Locate the cell with the specified text and output its (X, Y) center coordinate. 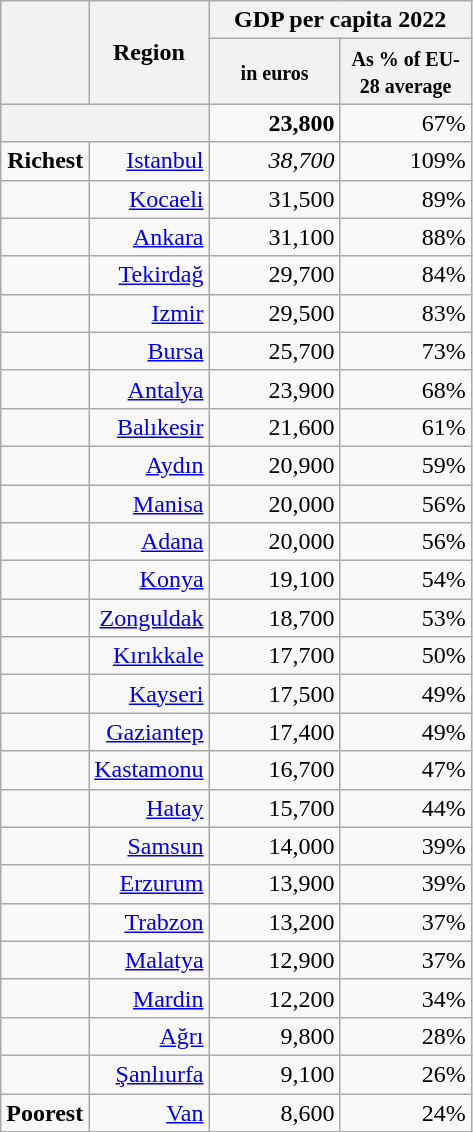
34% (406, 998)
Bursa (149, 351)
84% (406, 275)
14,000 (274, 846)
44% (406, 808)
28% (406, 1036)
54% (406, 580)
Konya (149, 580)
31,100 (274, 237)
61% (406, 427)
Richest (45, 161)
Van (149, 1113)
24% (406, 1113)
Region (149, 52)
Antalya (149, 389)
As % of EU-28 average (406, 72)
109% (406, 161)
16,700 (274, 770)
Manisa (149, 503)
Samsun (149, 846)
Erzurum (149, 884)
Malatya (149, 960)
Adana (149, 542)
Kayseri (149, 694)
13,900 (274, 884)
18,700 (274, 618)
Kastamonu (149, 770)
8,600 (274, 1113)
89% (406, 199)
88% (406, 237)
9,800 (274, 1036)
73% (406, 351)
21,600 (274, 427)
in euros (274, 72)
Zonguldak (149, 618)
20,900 (274, 465)
68% (406, 389)
Gaziantep (149, 732)
Şanlıurfa (149, 1074)
Poorest (45, 1113)
19,100 (274, 580)
26% (406, 1074)
Trabzon (149, 922)
Balıkesir (149, 427)
31,500 (274, 199)
53% (406, 618)
50% (406, 656)
Hatay (149, 808)
29,700 (274, 275)
17,400 (274, 732)
38,700 (274, 161)
17,500 (274, 694)
67% (406, 123)
17,700 (274, 656)
9,100 (274, 1074)
Kocaeli (149, 199)
Tekirdağ (149, 275)
Istanbul (149, 161)
29,500 (274, 313)
12,900 (274, 960)
15,700 (274, 808)
Ağrı (149, 1036)
25,700 (274, 351)
23,900 (274, 389)
Kırıkkale (149, 656)
23,800 (274, 123)
Aydın (149, 465)
GDP per capita 2022 (340, 20)
Ankara (149, 237)
Mardin (149, 998)
Izmir (149, 313)
47% (406, 770)
12,200 (274, 998)
83% (406, 313)
13,200 (274, 922)
59% (406, 465)
